Capture the cell that displays the provided text and extract its [x, y] central coordinate. 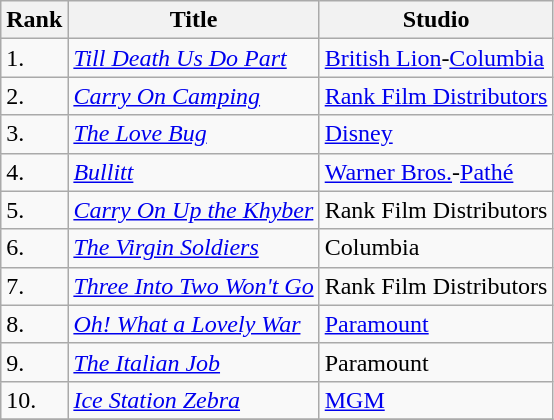
The Love Bug [194, 134]
Rank [34, 20]
8. [34, 324]
Warner Bros.-Pathé [436, 172]
Till Death Us Do Part [194, 58]
Three Into Two Won't Go [194, 286]
Oh! What a Lovely War [194, 324]
6. [34, 248]
The Italian Job [194, 362]
Carry On Camping [194, 96]
MGM [436, 400]
10. [34, 400]
3. [34, 134]
Disney [436, 134]
4. [34, 172]
Columbia [436, 248]
Title [194, 20]
7. [34, 286]
Ice Station Zebra [194, 400]
Carry On Up the Khyber [194, 210]
Bullitt [194, 172]
5. [34, 210]
9. [34, 362]
The Virgin Soldiers [194, 248]
Studio [436, 20]
1. [34, 58]
British Lion-Columbia [436, 58]
2. [34, 96]
